Locate the cell with the specified text and output its [x, y] center coordinate. 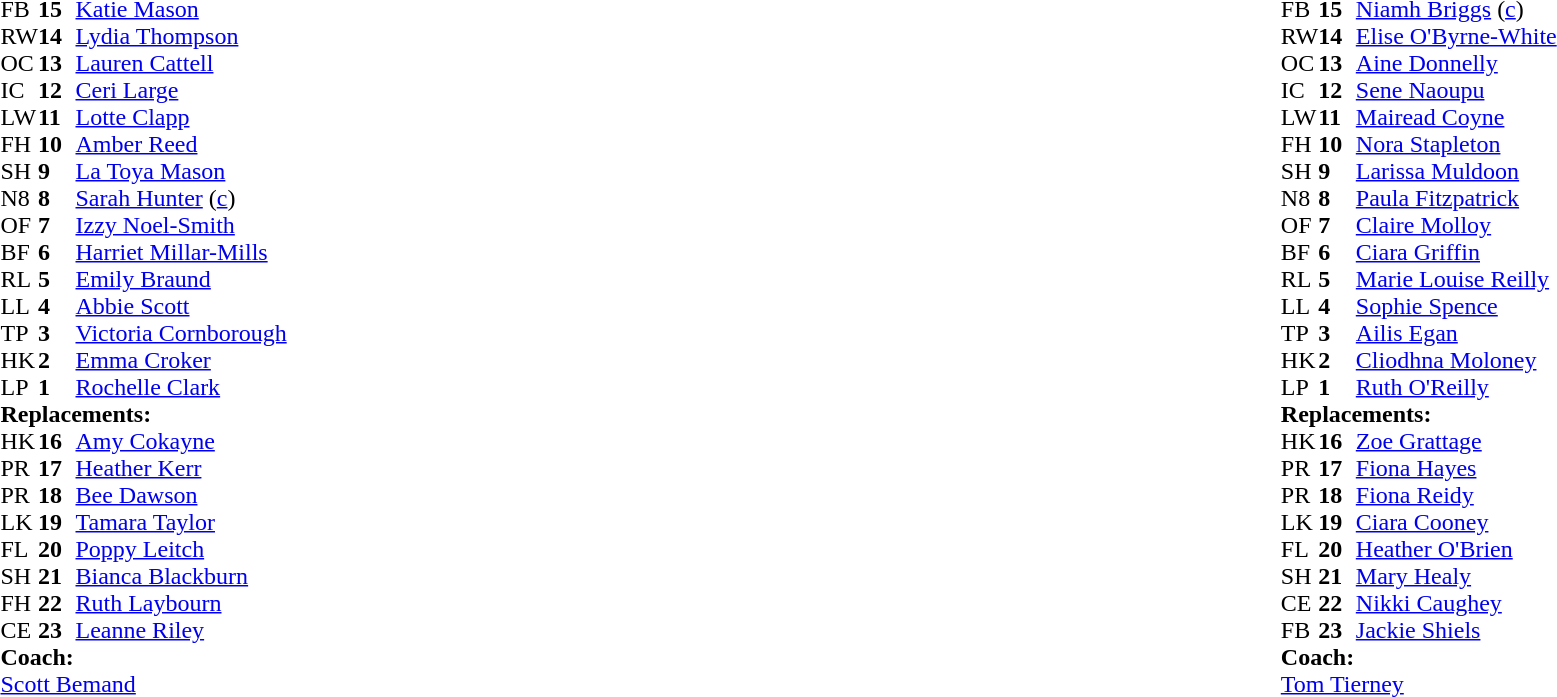
Zoe Grattage [1456, 442]
Harriet Millar-Mills [182, 252]
Cliodhna Moloney [1456, 360]
Victoria Cornborough [182, 334]
Bee Dawson [182, 496]
Mary Healy [1456, 576]
Emily Braund [182, 280]
Sophie Spence [1456, 306]
Lauren Cattell [182, 64]
Ceri Large [182, 90]
La Toya Mason [182, 172]
Scott Bemand [143, 684]
Fiona Reidy [1456, 496]
Abbie Scott [182, 306]
Heather O'Brien [1456, 550]
Amy Cokayne [182, 442]
FB [1300, 630]
Leanne Riley [182, 630]
Marie Louise Reilly [1456, 280]
Sene Naoupu [1456, 90]
Ciara Cooney [1456, 522]
Nikki Caughey [1456, 604]
Tamara Taylor [182, 522]
Emma Croker [182, 360]
Rochelle Clark [182, 388]
Bianca Blackburn [182, 576]
Elise O'Byrne-White [1456, 36]
Fiona Hayes [1456, 468]
Jackie Shiels [1456, 630]
Heather Kerr [182, 468]
Ciara Griffin [1456, 252]
Lotte Clapp [182, 118]
Lydia Thompson [182, 36]
Ruth Laybourn [182, 604]
Ruth O'Reilly [1456, 388]
Aine Donnelly [1456, 64]
Izzy Noel-Smith [182, 226]
Poppy Leitch [182, 550]
Nora Stapleton [1456, 144]
Claire Molloy [1456, 226]
Larissa Muldoon [1456, 172]
Paula Fitzpatrick [1456, 198]
Sarah Hunter (c) [182, 198]
Amber Reed [182, 144]
Ailis Egan [1456, 334]
Mairead Coyne [1456, 118]
Tom Tierney [1419, 684]
